Detect which cell encompasses the target text, then output its [X, Y] center coordinate. 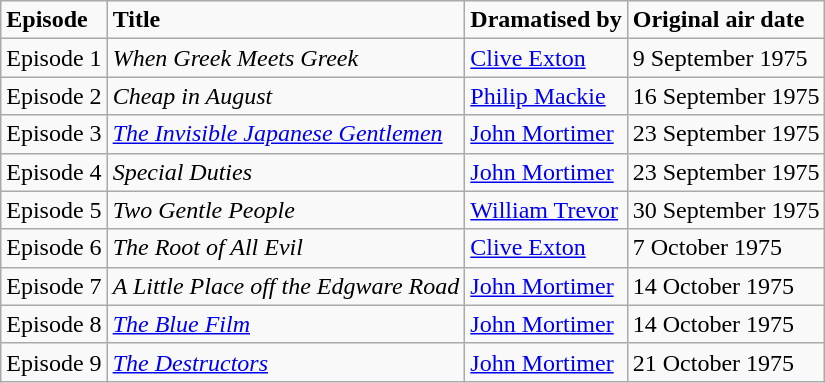
Episode 8 [54, 324]
21 October 1975 [726, 362]
William Trevor [546, 210]
Episode [54, 20]
Original air date [726, 20]
When Greek Meets Greek [286, 58]
9 September 1975 [726, 58]
Two Gentle People [286, 210]
The Blue Film [286, 324]
The Destructors [286, 362]
Dramatised by [546, 20]
The Root of All Evil [286, 248]
Episode 3 [54, 134]
16 September 1975 [726, 96]
Episode 6 [54, 248]
A Little Place off the Edgware Road [286, 286]
Episode 9 [54, 362]
Episode 7 [54, 286]
Cheap in August [286, 96]
30 September 1975 [726, 210]
Special Duties [286, 172]
Episode 2 [54, 96]
Philip Mackie [546, 96]
The Invisible Japanese Gentlemen [286, 134]
Episode 1 [54, 58]
7 October 1975 [726, 248]
Episode 4 [54, 172]
Episode 5 [54, 210]
Title [286, 20]
